Search for the cell housing the specified text and yield its [X, Y] center coordinate. 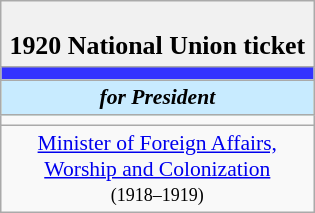
for President [158, 98]
1920 National Union ticket [158, 34]
Minister of Foreign Affairs,Worship and Colonization(1918–1919) [158, 170]
